Capture the cell that displays the provided text and extract its [X, Y] central coordinate. 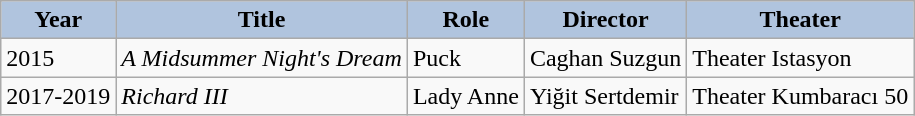
Director [605, 20]
A Midsummer Night's Dream [262, 58]
Richard III [262, 96]
Theater [800, 20]
Caghan Suzgun [605, 58]
2017-2019 [58, 96]
Yiğit Sertdemir [605, 96]
Lady Anne [466, 96]
Title [262, 20]
2015 [58, 58]
Role [466, 20]
Puck [466, 58]
Theater Kumbaracı 50 [800, 96]
Year [58, 20]
Theater Istasyon [800, 58]
